Extract the [x, y] coordinate from the center of the cell holding the provided text.  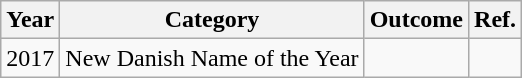
Category [212, 20]
Year [30, 20]
New Danish Name of the Year [212, 58]
Ref. [496, 20]
Outcome [416, 20]
2017 [30, 58]
